Output the (x, y) coordinate of the center of the cell containing the given text.  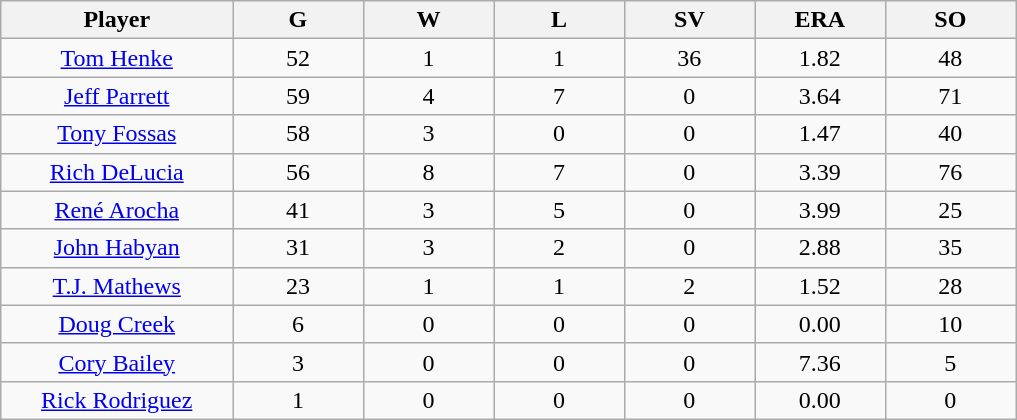
76 (950, 172)
35 (950, 248)
7.36 (820, 362)
3.64 (820, 96)
2.88 (820, 248)
40 (950, 134)
4 (428, 96)
SO (950, 20)
71 (950, 96)
41 (298, 210)
28 (950, 286)
Jeff Parrett (117, 96)
Tony Fossas (117, 134)
Rick Rodriguez (117, 400)
48 (950, 58)
1.82 (820, 58)
1.52 (820, 286)
58 (298, 134)
Doug Creek (117, 324)
T.J. Mathews (117, 286)
52 (298, 58)
8 (428, 172)
SV (689, 20)
W (428, 20)
Tom Henke (117, 58)
Cory Bailey (117, 362)
G (298, 20)
25 (950, 210)
56 (298, 172)
L (559, 20)
59 (298, 96)
23 (298, 286)
John Habyan (117, 248)
3.39 (820, 172)
6 (298, 324)
1.47 (820, 134)
Rich DeLucia (117, 172)
36 (689, 58)
Player (117, 20)
31 (298, 248)
10 (950, 324)
ERA (820, 20)
3.99 (820, 210)
René Arocha (117, 210)
